For the text-containing cell, return its midpoint in (X, Y) coordinate format. 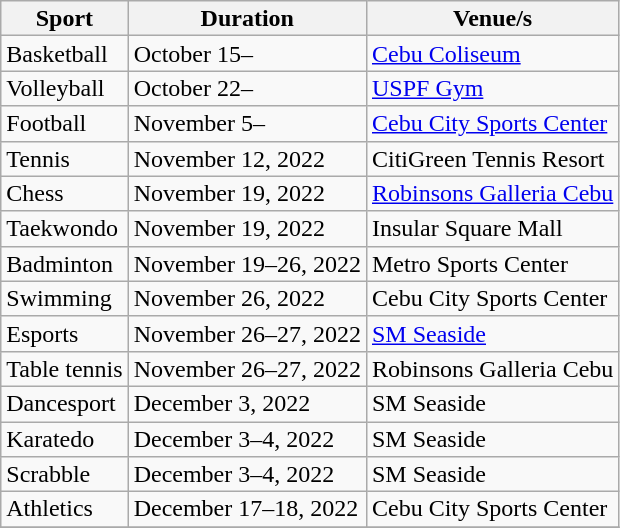
November 19–26, 2022 (247, 264)
Metro Sports Center (492, 264)
CitiGreen Tennis Resort (492, 158)
Esports (64, 334)
Tennis (64, 158)
October 22– (247, 88)
Karatedo (64, 440)
Athletics (64, 510)
December 17–18, 2022 (247, 510)
November 26, 2022 (247, 298)
Insular Square Mall (492, 228)
Basketball (64, 54)
Duration (247, 18)
Venue/s (492, 18)
Table tennis (64, 368)
Taekwondo (64, 228)
Volleyball (64, 88)
Sport (64, 18)
Chess (64, 194)
Swimming (64, 298)
October 15– (247, 54)
November 5– (247, 124)
USPF Gym (492, 88)
Dancesport (64, 404)
Scrabble (64, 474)
December 3, 2022 (247, 404)
Football (64, 124)
Badminton (64, 264)
November 12, 2022 (247, 158)
Cebu Coliseum (492, 54)
